Extract the [X, Y] coordinate from the center of the cell holding the provided text.  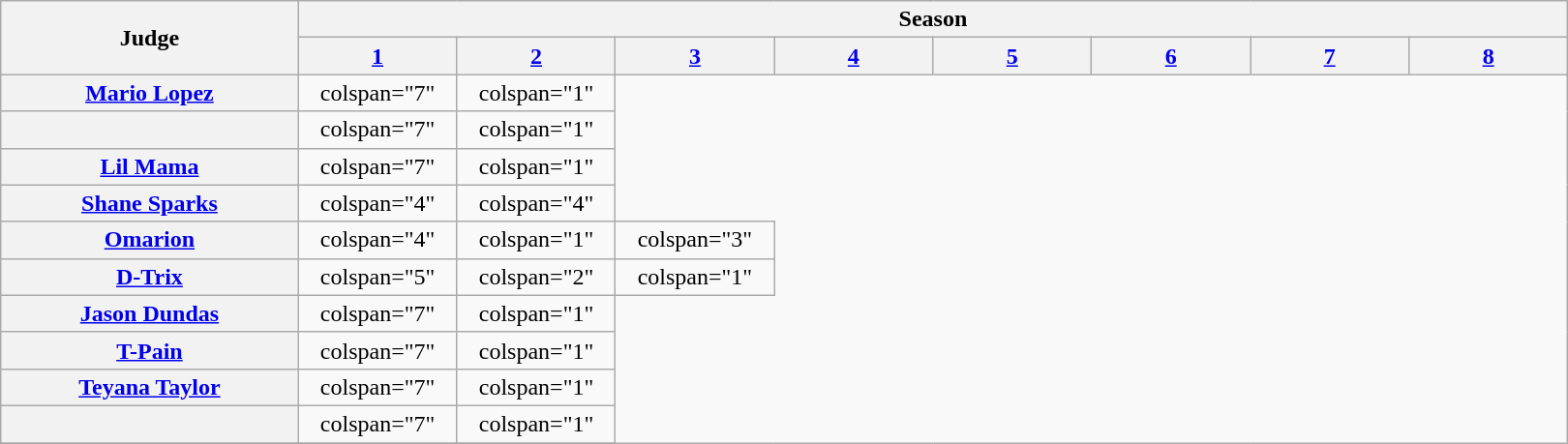
colspan="2" [536, 277]
Teyana Taylor [149, 387]
Mario Lopez [149, 93]
Shane Sparks [149, 203]
T-Pain [149, 350]
D-Trix [149, 277]
3 [695, 56]
2 [536, 56]
colspan="5" [377, 277]
Season [933, 19]
Omarion [149, 240]
6 [1171, 56]
Judge [149, 38]
1 [377, 56]
colspan="3" [695, 240]
7 [1330, 56]
Lil Mama [149, 166]
Jason Dundas [149, 313]
8 [1489, 56]
5 [1012, 56]
4 [854, 56]
